Search for the cell housing the specified text and yield its [x, y] center coordinate. 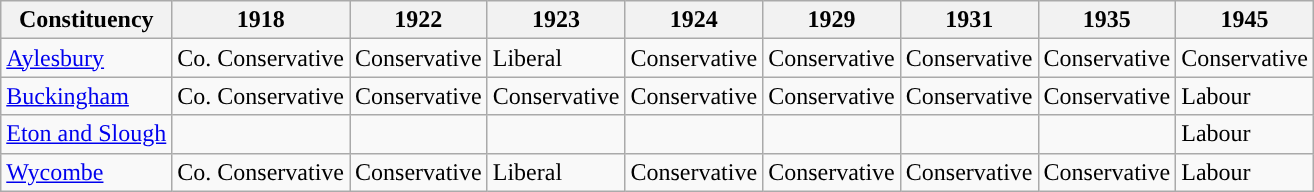
1929 [832, 20]
1918 [261, 20]
1923 [556, 20]
Wycombe [86, 172]
Constituency [86, 20]
1922 [419, 20]
1931 [969, 20]
1935 [1107, 20]
Eton and Slough [86, 134]
1945 [1245, 20]
Aylesbury [86, 58]
Buckingham [86, 96]
1924 [694, 20]
